Determine the [X, Y] coordinate at the center of the cell enclosing the given text.  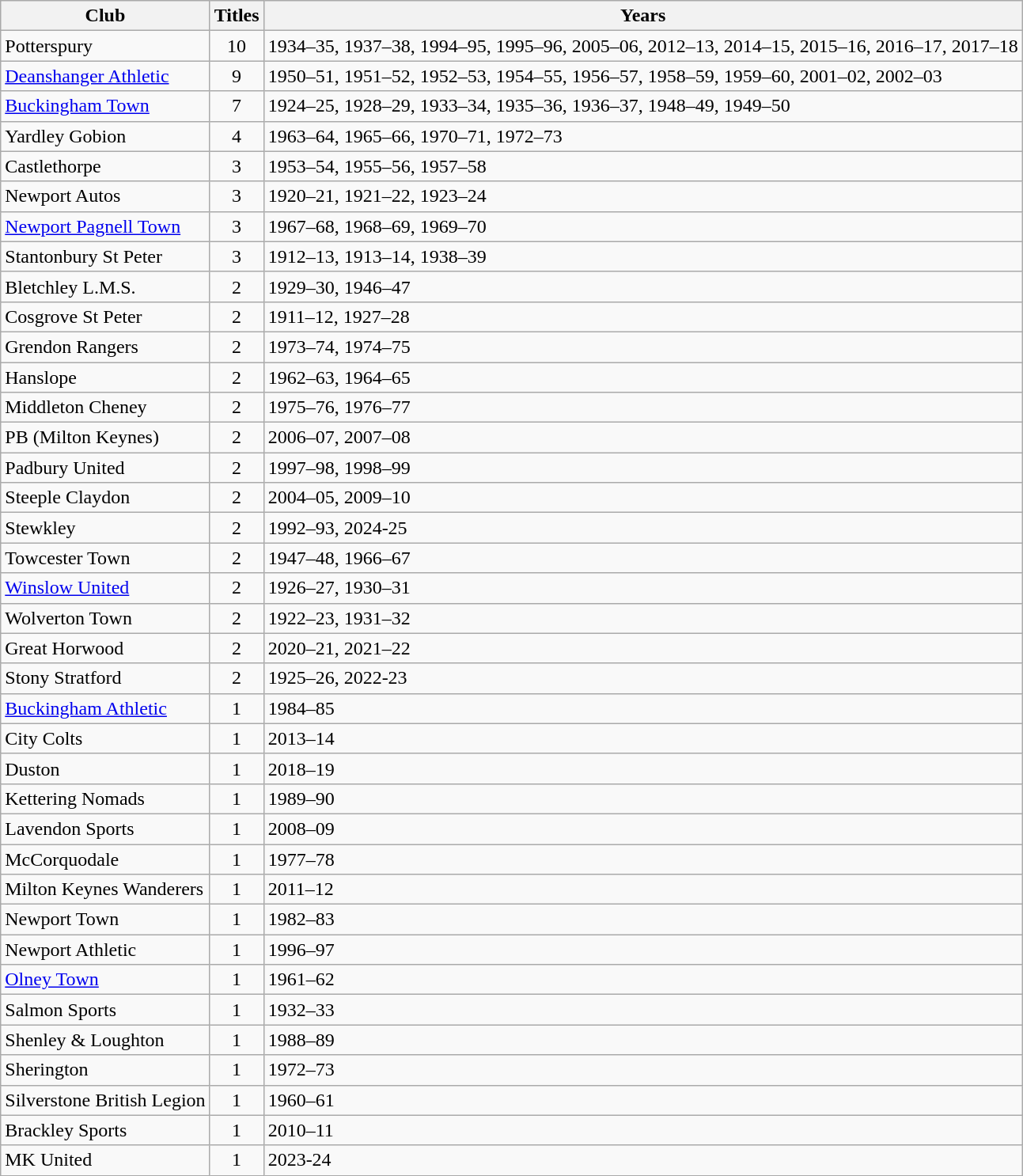
Yardley Gobion [105, 136]
Lavendon Sports [105, 829]
Castlethorpe [105, 166]
2010–11 [642, 1130]
2020–21, 2021–22 [642, 648]
1972–73 [642, 1070]
1926–27, 1930–31 [642, 588]
4 [237, 136]
Great Horwood [105, 648]
Milton Keynes Wanderers [105, 890]
1925–26, 2022-23 [642, 678]
Salmon Sports [105, 1010]
Shenley & Loughton [105, 1040]
Duston [105, 768]
Newport Autos [105, 196]
1934–35, 1937–38, 1994–95, 1995–96, 2005–06, 2012–13, 2014–15, 2015–16, 2016–17, 2017–18 [642, 46]
Years [642, 16]
1973–74, 1974–75 [642, 347]
1992–93, 2024-25 [642, 528]
1962–63, 1964–65 [642, 377]
MK United [105, 1160]
1950–51, 1951–52, 1952–53, 1954–55, 1956–57, 1958–59, 1959–60, 2001–02, 2002–03 [642, 76]
1989–90 [642, 799]
2018–19 [642, 768]
Towcester Town [105, 558]
Buckingham Town [105, 106]
2023-24 [642, 1160]
1977–78 [642, 859]
Newport Town [105, 920]
1984–85 [642, 708]
1963–64, 1965–66, 1970–71, 1972–73 [642, 136]
1922–23, 1931–32 [642, 618]
Cosgrove St Peter [105, 317]
Wolverton Town [105, 618]
10 [237, 46]
1996–97 [642, 950]
Stewkley [105, 528]
1997–98, 1998–99 [642, 468]
7 [237, 106]
1932–33 [642, 1010]
Newport Athletic [105, 950]
McCorquodale [105, 859]
Grendon Rangers [105, 347]
Winslow United [105, 588]
1960–61 [642, 1100]
1929–30, 1946–47 [642, 286]
1953–54, 1955–56, 1957–58 [642, 166]
Olney Town [105, 980]
9 [237, 76]
2006–07, 2007–08 [642, 438]
Padbury United [105, 468]
Sherington [105, 1070]
1912–13, 1913–14, 1938–39 [642, 256]
Hanslope [105, 377]
Bletchley L.M.S. [105, 286]
Silverstone British Legion [105, 1100]
Kettering Nomads [105, 799]
1967–68, 1968–69, 1969–70 [642, 226]
1975–76, 1976–77 [642, 408]
Titles [237, 16]
City Colts [105, 738]
2011–12 [642, 890]
Steeple Claydon [105, 498]
1982–83 [642, 920]
1961–62 [642, 980]
Club [105, 16]
2013–14 [642, 738]
Middleton Cheney [105, 408]
Buckingham Athletic [105, 708]
2008–09 [642, 829]
2004–05, 2009–10 [642, 498]
Potterspury [105, 46]
1988–89 [642, 1040]
1947–48, 1966–67 [642, 558]
Brackley Sports [105, 1130]
Stantonbury St Peter [105, 256]
1920–21, 1921–22, 1923–24 [642, 196]
Newport Pagnell Town [105, 226]
1911–12, 1927–28 [642, 317]
Stony Stratford [105, 678]
1924–25, 1928–29, 1933–34, 1935–36, 1936–37, 1948–49, 1949–50 [642, 106]
PB (Milton Keynes) [105, 438]
Deanshanger Athletic [105, 76]
